Return the [X, Y] coordinate for the center point of the cell that contains the specified text.  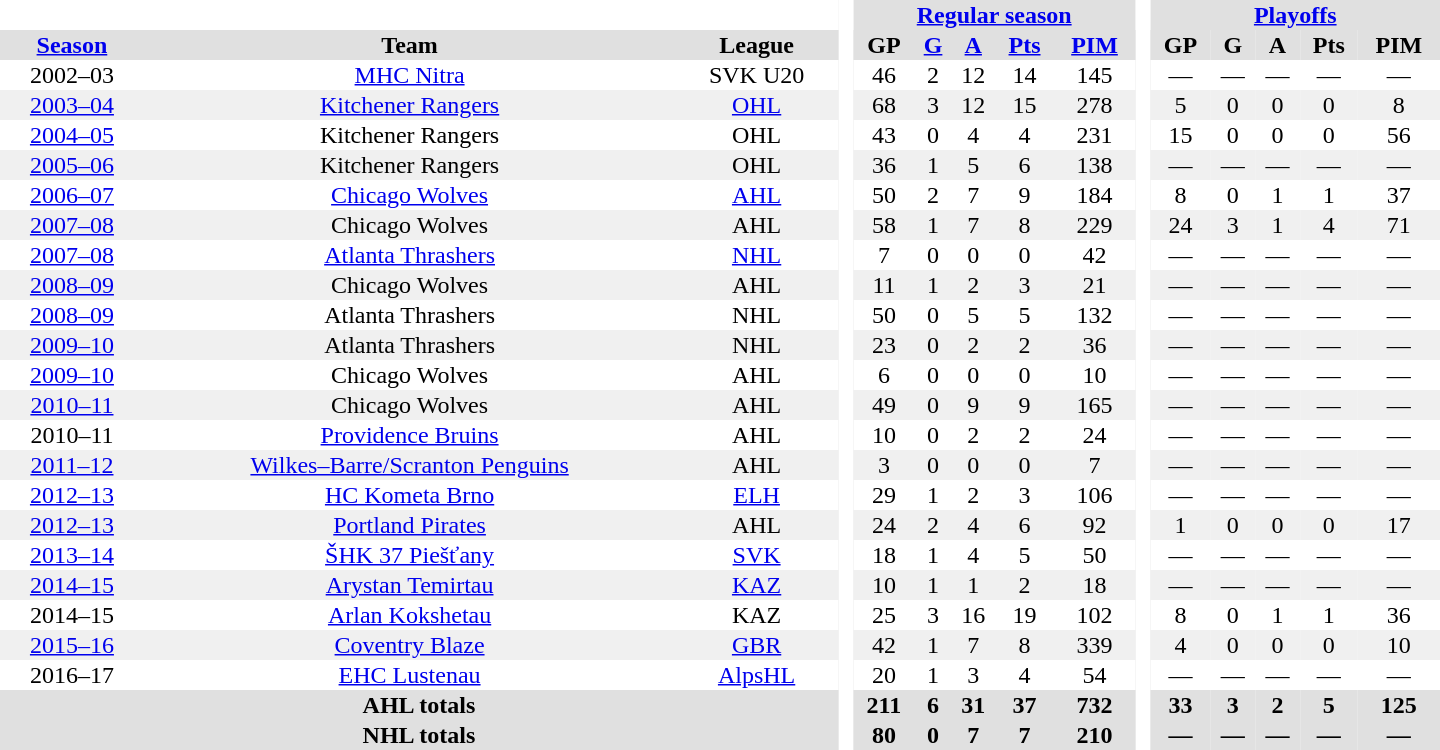
Providence Bruins [410, 435]
HC Kometa Brno [410, 495]
2002–03 [72, 75]
80 [884, 735]
2005–06 [72, 165]
Arlan Kokshetau [410, 615]
2004–05 [72, 135]
Coventry Blaze [410, 645]
2015–16 [72, 645]
71 [1399, 225]
43 [884, 135]
49 [884, 405]
2016–17 [72, 675]
54 [1094, 675]
106 [1094, 495]
17 [1399, 525]
58 [884, 225]
23 [884, 345]
SVK U20 [756, 75]
210 [1094, 735]
AHL totals [419, 705]
AlpsHL [756, 675]
2013–14 [72, 555]
21 [1094, 285]
2003–04 [72, 105]
Arystan Temirtau [410, 585]
92 [1094, 525]
145 [1094, 75]
231 [1094, 135]
ŠHK 37 Piešťany [410, 555]
125 [1399, 705]
League [756, 45]
Playoffs [1295, 15]
Season [72, 45]
Portland Pirates [410, 525]
184 [1094, 195]
GBR [756, 645]
25 [884, 615]
ELH [756, 495]
102 [1094, 615]
19 [1025, 615]
SVK [756, 555]
138 [1094, 165]
46 [884, 75]
Wilkes–Barre/Scranton Penguins [410, 465]
68 [884, 105]
165 [1094, 405]
56 [1399, 135]
Team [410, 45]
211 [884, 705]
2011–12 [72, 465]
29 [884, 495]
20 [884, 675]
11 [884, 285]
31 [974, 705]
14 [1025, 75]
229 [1094, 225]
732 [1094, 705]
NHL totals [419, 735]
16 [974, 615]
132 [1094, 315]
MHC Nitra [410, 75]
278 [1094, 105]
33 [1180, 705]
Regular season [994, 15]
339 [1094, 645]
EHC Lustenau [410, 675]
2006–07 [72, 195]
